Search for the cell housing the specified text and yield its (x, y) center coordinate. 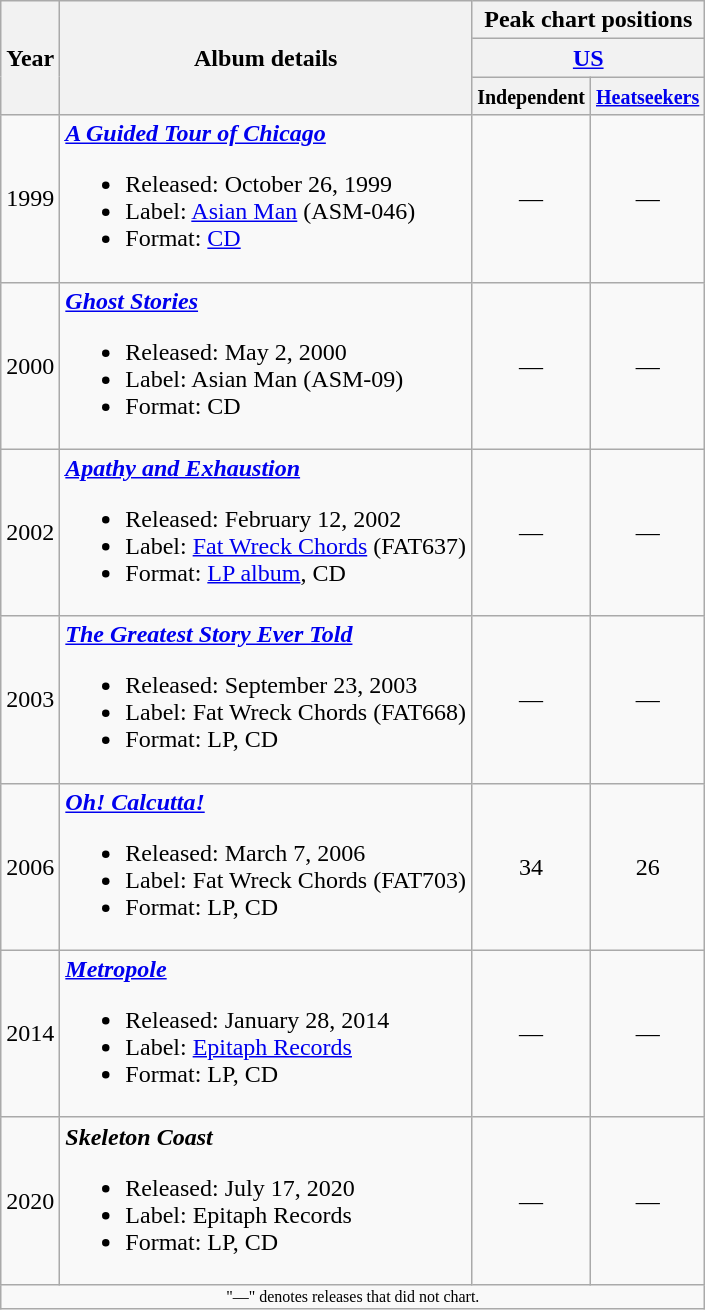
Year (30, 58)
Album details (266, 58)
26 (647, 866)
Oh! Calcutta!Released: March 7, 2006Label: Fat Wreck Chords (FAT703)Format: LP, CD (266, 866)
2006 (30, 866)
Heatseekers (647, 96)
1999 (30, 198)
The Greatest Story Ever ToldReleased: September 23, 2003Label: Fat Wreck Chords (FAT668)Format: LP, CD (266, 700)
"—" denotes releases that did not chart. (353, 1296)
US (588, 58)
Ghost StoriesReleased: May 2, 2000Label: Asian Man (ASM-09)Format: CD (266, 366)
Apathy and ExhaustionReleased: February 12, 2002Label: Fat Wreck Chords (FAT637)Format: LP album, CD (266, 532)
Skeleton CoastReleased: July 17, 2020Label: Epitaph RecordsFormat: LP, CD (266, 1200)
2000 (30, 366)
Peak chart positions (588, 20)
MetropoleReleased: January 28, 2014Label: Epitaph RecordsFormat: LP, CD (266, 1034)
A Guided Tour of ChicagoReleased: October 26, 1999Label: Asian Man (ASM-046)Format: CD (266, 198)
2020 (30, 1200)
2002 (30, 532)
Independent (532, 96)
2014 (30, 1034)
2003 (30, 700)
34 (532, 866)
